Pinpoint the cell where the given text exists, returning its [X, Y] midpoint coordinate. 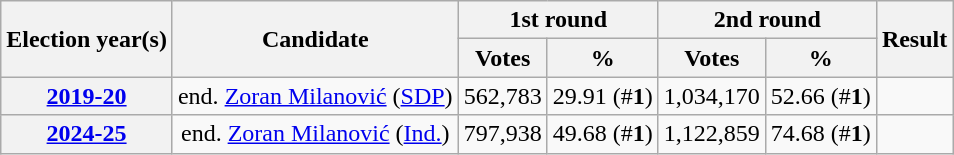
1,122,859 [712, 134]
74.68 (#1) [820, 134]
797,938 [502, 134]
29.91 (#1) [602, 96]
2nd round [767, 20]
49.68 (#1) [602, 134]
2019-20 [87, 96]
52.66 (#1) [820, 96]
1,034,170 [712, 96]
Election year(s) [87, 39]
Result [914, 39]
Candidate [315, 39]
end. Zoran Milanović (Ind.) [315, 134]
1st round [558, 20]
2024-25 [87, 134]
562,783 [502, 96]
end. Zoran Milanović (SDP) [315, 96]
